Identify which cell holds the provided text, then report its (X, Y) central coordinate. 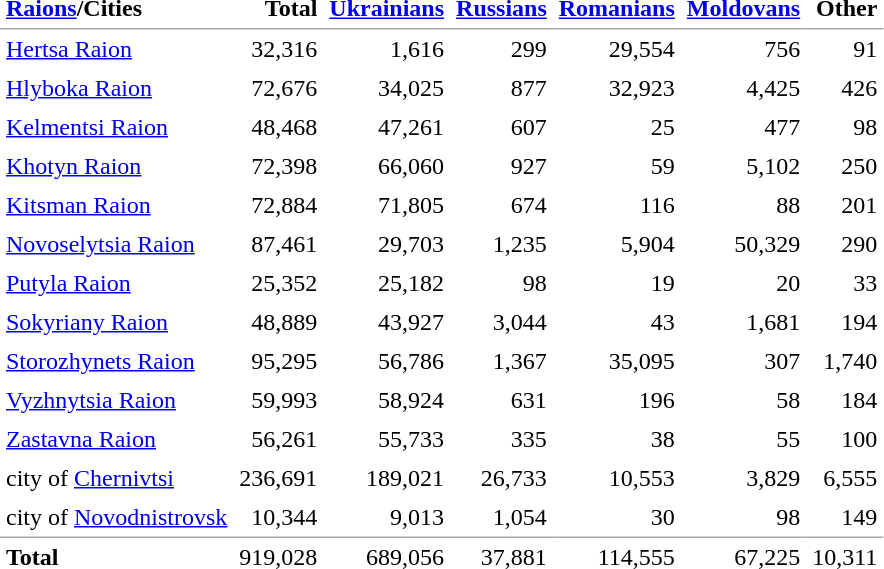
196 (617, 400)
58,924 (386, 400)
10,553 (617, 478)
34,025 (386, 88)
55 (744, 440)
38 (617, 440)
6,555 (844, 478)
48,468 (278, 128)
3,829 (744, 478)
91 (844, 49)
19 (617, 284)
Kitsman Raion (116, 206)
47,261 (386, 128)
88 (744, 206)
72,398 (278, 166)
5,102 (744, 166)
Hlyboka Raion (116, 88)
Vyzhnytsia Raion (116, 400)
631 (502, 400)
335 (502, 440)
43,927 (386, 322)
66,060 (386, 166)
50,329 (744, 244)
290 (844, 244)
58 (744, 400)
236,691 (278, 478)
674 (502, 206)
71,805 (386, 206)
877 (502, 88)
184 (844, 400)
426 (844, 88)
Putyla Raion (116, 284)
100 (844, 440)
29,554 (617, 49)
4,425 (744, 88)
5,904 (617, 244)
29,703 (386, 244)
59,993 (278, 400)
1,740 (844, 362)
95,295 (278, 362)
189,021 (386, 478)
33 (844, 284)
city of Chernivtsi (116, 478)
Kelmentsi Raion (116, 128)
32,316 (278, 49)
26,733 (502, 478)
1,367 (502, 362)
201 (844, 206)
city of Novodnistrovsk (116, 518)
Hertsa Raion (116, 49)
Zastavna Raion (116, 440)
1,235 (502, 244)
59 (617, 166)
Storozhynets Raion (116, 362)
10,344 (278, 518)
56,786 (386, 362)
927 (502, 166)
Novoselytsia Raion (116, 244)
56,261 (278, 440)
1,616 (386, 49)
607 (502, 128)
194 (844, 322)
87,461 (278, 244)
32,923 (617, 88)
477 (744, 128)
25,182 (386, 284)
48,889 (278, 322)
9,013 (386, 518)
72,884 (278, 206)
30 (617, 518)
72,676 (278, 88)
149 (844, 518)
20 (744, 284)
35,095 (617, 362)
25,352 (278, 284)
55,733 (386, 440)
Sokyriany Raion (116, 322)
25 (617, 128)
43 (617, 322)
3,044 (502, 322)
307 (744, 362)
250 (844, 166)
1,681 (744, 322)
299 (502, 49)
756 (744, 49)
Khotyn Raion (116, 166)
116 (617, 206)
1,054 (502, 518)
